From the cell containing the given text, extract its center point as (x, y) coordinate. 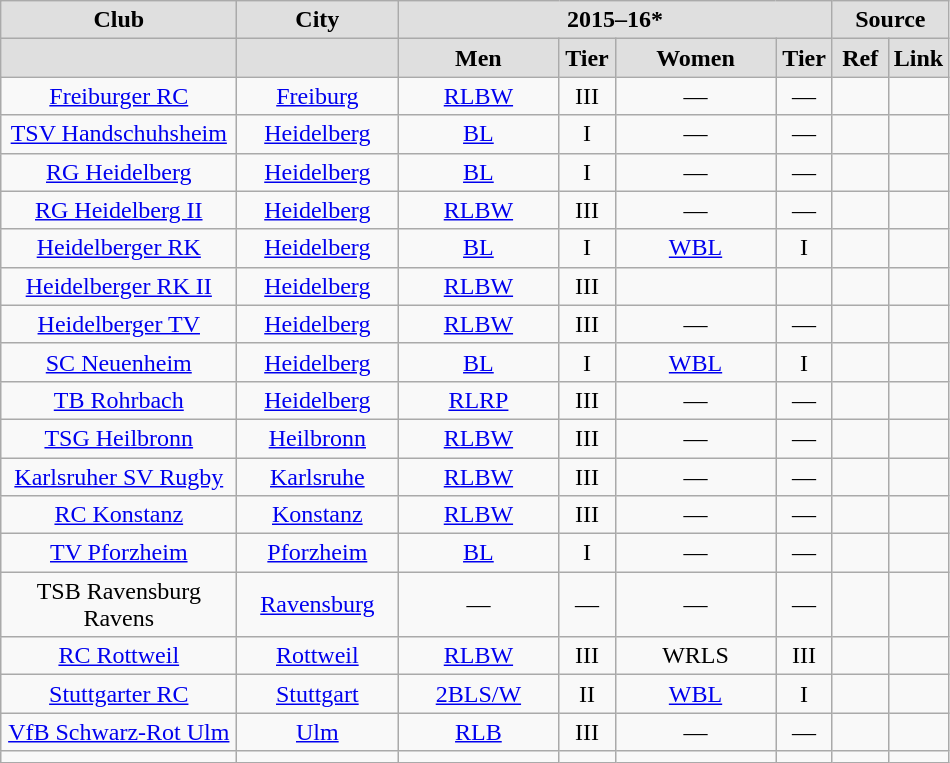
RC Konstanz (119, 515)
TB Rohrbach (119, 400)
VfB Schwarz-Rot Ulm (119, 732)
Heidelberger TV (119, 324)
Men (478, 58)
Heidelberger RK (119, 248)
Club (119, 20)
2015–16* (615, 20)
City (318, 20)
Stuttgarter RC (119, 694)
Heilbronn (318, 438)
Ref (860, 58)
RG Heidelberg (119, 172)
Rottweil (318, 656)
Ulm (318, 732)
Stuttgart (318, 694)
WRLS (696, 656)
II (587, 694)
Women (696, 58)
TV Pforzheim (119, 553)
TSG Heilbronn (119, 438)
RLRP (478, 400)
TSV Handschuhsheim (119, 134)
Freiburg (318, 96)
Ravensburg (318, 604)
Link (918, 58)
Source (890, 20)
RLB (478, 732)
RC Rottweil (119, 656)
Karlsruhe (318, 477)
Pforzheim (318, 553)
Heidelberger RK II (119, 286)
SC Neuenheim (119, 362)
Konstanz (318, 515)
Freiburger RC (119, 96)
Karlsruher SV Rugby (119, 477)
RG Heidelberg II (119, 210)
2BLS/W (478, 694)
TSB Ravensburg Ravens (119, 604)
